Capture the cell that displays the provided text and extract its (x, y) central coordinate. 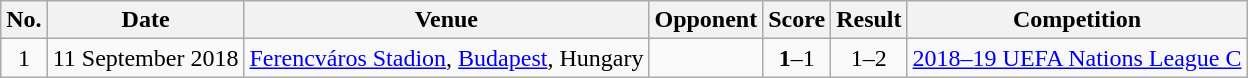
2018–19 UEFA Nations League C (1077, 58)
Score (797, 20)
11 September 2018 (146, 58)
1 (24, 58)
No. (24, 20)
Competition (1077, 20)
Result (869, 20)
1–2 (869, 58)
Opponent (706, 20)
Date (146, 20)
1–1 (797, 58)
Venue (446, 20)
Ferencváros Stadion, Budapest, Hungary (446, 58)
